Provide the [x, y] coordinate of the cell's center where the given text is located.  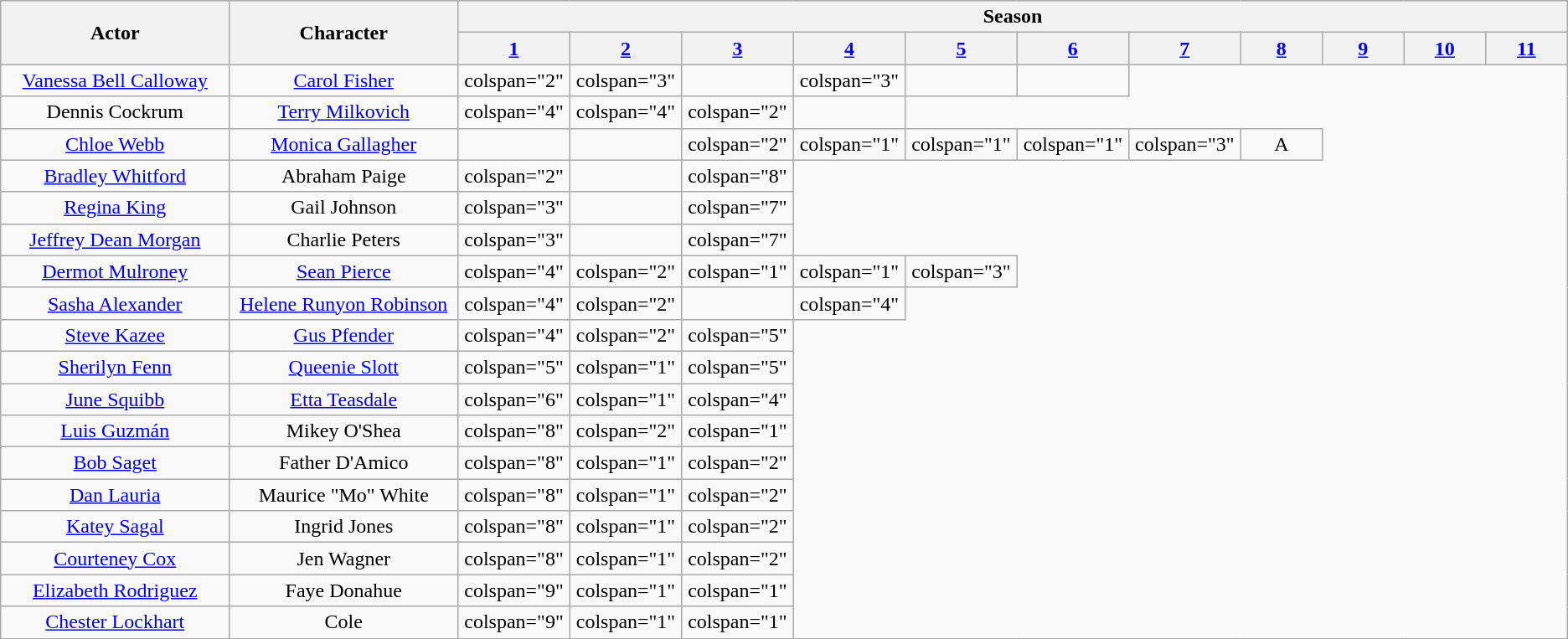
Courteney Cox [116, 559]
Character [343, 33]
Ingrid Jones [343, 527]
Sasha Alexander [116, 303]
2 [625, 49]
Queenie Slott [343, 367]
Dermot Mulroney [116, 271]
Faye Donahue [343, 590]
Gus Pfender [343, 335]
Cole [343, 622]
6 [1072, 49]
Actor [116, 33]
Dan Lauria [116, 495]
Chloe Webb [116, 144]
Maurice "Mo" White [343, 495]
Etta Teasdale [343, 399]
Terry Milkovich [343, 112]
Abraham Paige [343, 176]
Gail Johnson [343, 208]
Carol Fisher [343, 80]
Dennis Cockrum [116, 112]
Mikey O'Shea [343, 431]
Monica Gallagher [343, 144]
Bradley Whitford [116, 176]
Steve Kazee [116, 335]
Katey Sagal [116, 527]
colspan="6" [514, 399]
Regina King [116, 208]
11 [1527, 49]
Jeffrey Dean Morgan [116, 240]
Luis Guzmán [116, 431]
June Squibb [116, 399]
9 [1364, 49]
Chester Lockhart [116, 622]
3 [737, 49]
Season [1013, 17]
5 [962, 49]
Sean Pierce [343, 271]
A [1282, 144]
4 [849, 49]
Father D'Amico [343, 463]
Jen Wagner [343, 559]
Helene Runyon Robinson [343, 303]
Vanessa Bell Calloway [116, 80]
8 [1282, 49]
Sherilyn Fenn [116, 367]
7 [1184, 49]
1 [514, 49]
Elizabeth Rodriguez [116, 590]
Charlie Peters [343, 240]
10 [1444, 49]
Bob Saget [116, 463]
